Determine the [X, Y] coordinate at the center of the cell enclosing the given text.  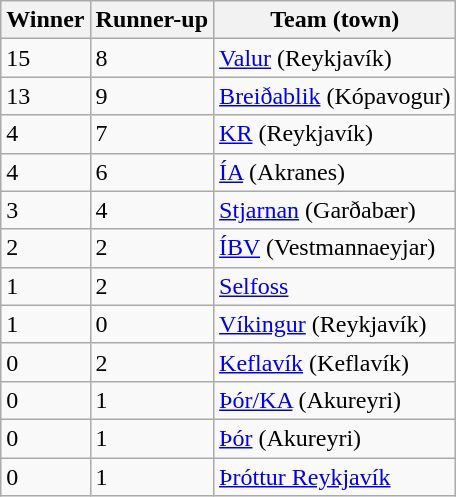
Þór/KA (Akureyri) [335, 400]
Víkingur (Reykjavík) [335, 324]
Team (town) [335, 20]
Stjarnan (Garðabær) [335, 210]
Þróttur Reykjavík [335, 477]
Keflavík (Keflavík) [335, 362]
Þór (Akureyri) [335, 438]
6 [152, 172]
Breiðablik (Kópavogur) [335, 96]
13 [46, 96]
8 [152, 58]
ÍA (Akranes) [335, 172]
3 [46, 210]
ÍBV (Vestmannaeyjar) [335, 248]
9 [152, 96]
KR (Reykjavík) [335, 134]
7 [152, 134]
Winner [46, 20]
15 [46, 58]
Selfoss [335, 286]
Runner-up [152, 20]
Valur (Reykjavík) [335, 58]
